Scan for the cell matching the given text and deliver its (x, y) coordinate at center. 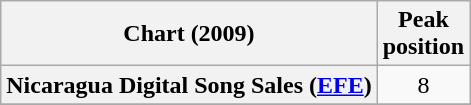
Chart (2009) (189, 34)
8 (423, 85)
Nicaragua Digital Song Sales (EFE) (189, 85)
Peakposition (423, 34)
